Find where the given text appears and provide that cell's center as [X, Y] coordinate. 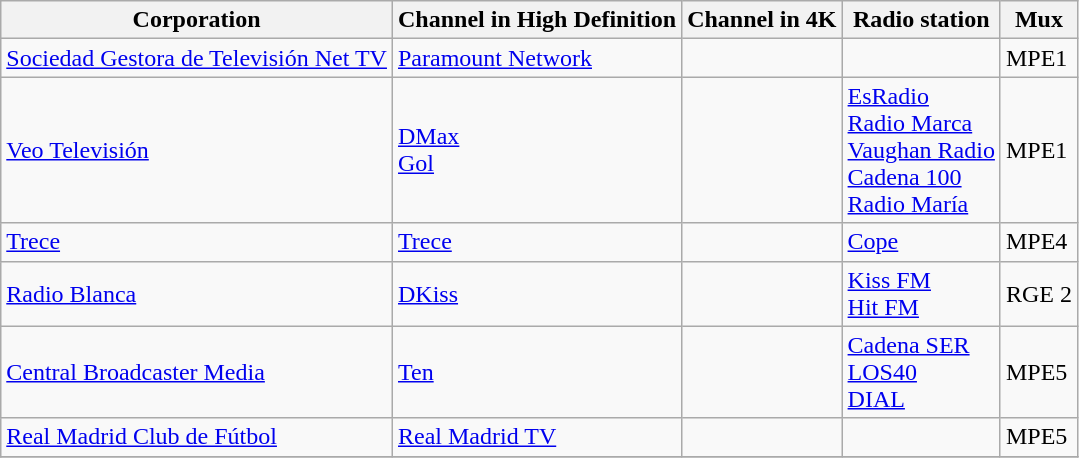
Radio Blanca [197, 294]
Channel in 4K [762, 20]
Corporation [197, 20]
Cope [921, 242]
Cadena SERLOS40DIAL [921, 372]
MPE4 [1038, 242]
Real Madrid Club de Fútbol [197, 437]
DMaxGol [536, 150]
DKiss [536, 294]
RGE 2 [1038, 294]
Mux [1038, 20]
Real Madrid TV [536, 437]
Radio station [921, 20]
Channel in High Definition [536, 20]
EsRadioRadio MarcaVaughan RadioCadena 100Radio María [921, 150]
Paramount Network [536, 58]
Kiss FMHit FM [921, 294]
Veo Televisión [197, 150]
Sociedad Gestora de Televisión Net TV [197, 58]
Ten [536, 372]
Central Broadcaster Media [197, 372]
